From the cell containing the given text, extract its center point as (X, Y) coordinate. 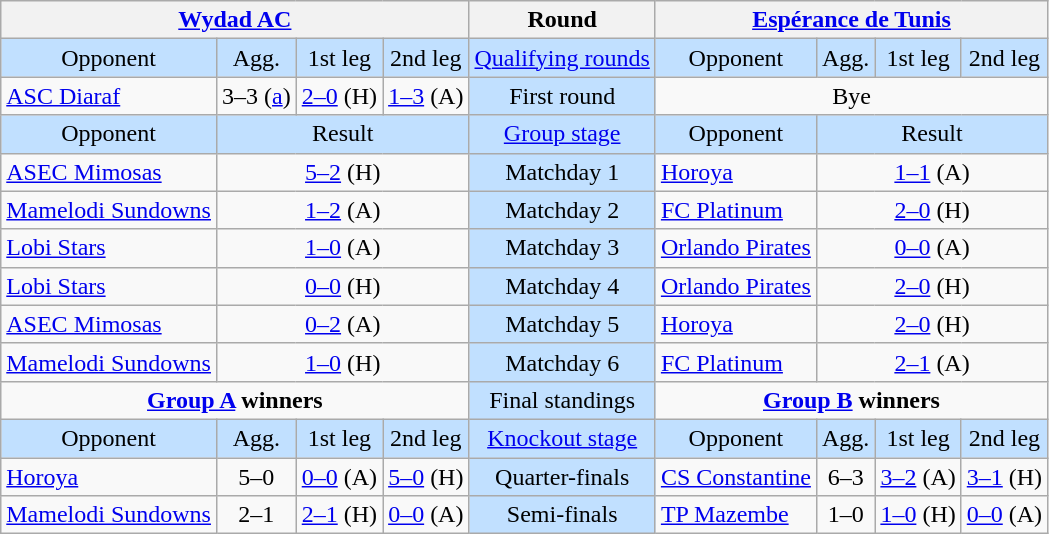
5–2 (H) (342, 172)
0–2 (A) (342, 324)
Group B winners (851, 400)
Espérance de Tunis (851, 20)
Wydad AC (235, 20)
1–3 (A) (426, 96)
Bye (851, 96)
TP Mazembe (736, 515)
Matchday 2 (562, 210)
3–1 (H) (1004, 477)
5–0 (256, 477)
6–3 (845, 477)
Qualifying rounds (562, 58)
Matchday 6 (562, 362)
Matchday 5 (562, 324)
1–2 (A) (342, 210)
1–0 (A) (342, 248)
Semi-finals (562, 515)
2–1 (H) (339, 515)
2–1 (A) (932, 362)
5–0 (H) (426, 477)
CS Constantine (736, 477)
3–2 (A) (918, 477)
Final standings (562, 400)
First round (562, 96)
Group A winners (235, 400)
Group stage (562, 134)
Matchday 1 (562, 172)
ASC Diaraf (109, 96)
Matchday 3 (562, 248)
Knockout stage (562, 438)
3–3 (a) (256, 96)
Quarter-finals (562, 477)
0–0 (H) (342, 286)
2–1 (256, 515)
1–1 (A) (932, 172)
1–0 (845, 515)
Round (562, 20)
Matchday 4 (562, 286)
